Return (x, y) of the center of cell containing provided text 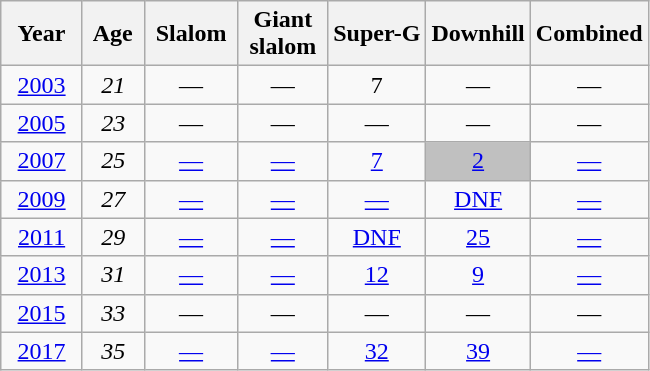
21 (113, 85)
Slalom (191, 34)
35 (113, 351)
2007 (42, 161)
Year (42, 34)
33 (113, 313)
Age (113, 34)
Giant slalom (283, 34)
Combined (589, 34)
2003 (42, 85)
23 (113, 123)
39 (478, 351)
2009 (42, 199)
31 (113, 275)
32 (377, 351)
27 (113, 199)
2 (478, 161)
29 (113, 237)
2015 (42, 313)
Super-G (377, 34)
2013 (42, 275)
9 (478, 275)
2011 (42, 237)
2005 (42, 123)
2017 (42, 351)
Downhill (478, 34)
12 (377, 275)
